Return the [X, Y] coordinate for the center point of the cell that contains the specified text.  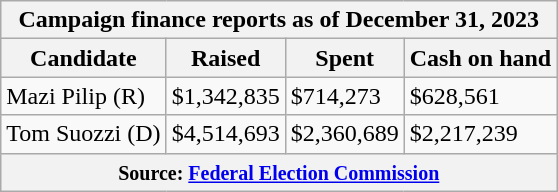
Candidate [84, 58]
$4,514,693 [226, 134]
Mazi Pilip (R) [84, 96]
Raised [226, 58]
Tom Suozzi (D) [84, 134]
$1,342,835 [226, 96]
Spent [344, 58]
$2,360,689 [344, 134]
$714,273 [344, 96]
Cash on hand [480, 58]
$2,217,239 [480, 134]
Source: Federal Election Commission [279, 172]
$628,561 [480, 96]
Campaign finance reports as of December 31, 2023 [279, 20]
